Capture the cell that displays the provided text and extract its (X, Y) central coordinate. 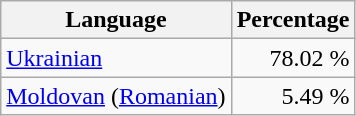
78.02 % (293, 58)
Language (116, 20)
Percentage (293, 20)
Ukrainian (116, 58)
5.49 % (293, 96)
Moldovan (Romanian) (116, 96)
